Return the [X, Y] coordinate for the center point of the cell that contains the specified text.  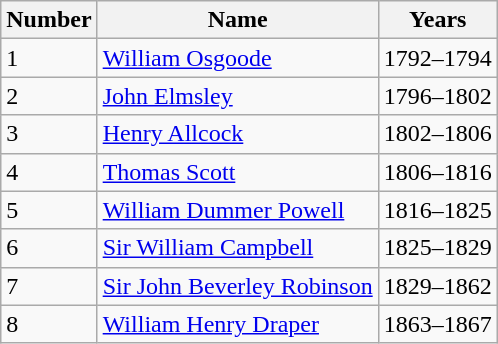
Sir John Beverley Robinson [238, 286]
8 [49, 324]
William Henry Draper [238, 324]
1796–1802 [438, 96]
2 [49, 96]
1806–1816 [438, 172]
Number [49, 20]
Name [238, 20]
1816–1825 [438, 210]
William Osgoode [238, 58]
Henry Allcock [238, 134]
1792–1794 [438, 58]
3 [49, 134]
Thomas Scott [238, 172]
1863–1867 [438, 324]
1802–1806 [438, 134]
1829–1862 [438, 286]
John Elmsley [238, 96]
7 [49, 286]
6 [49, 248]
William Dummer Powell [238, 210]
Sir William Campbell [238, 248]
1825–1829 [438, 248]
Years [438, 20]
1 [49, 58]
4 [49, 172]
5 [49, 210]
